Determine the [x, y] coordinate at the center of the cell enclosing the given text.  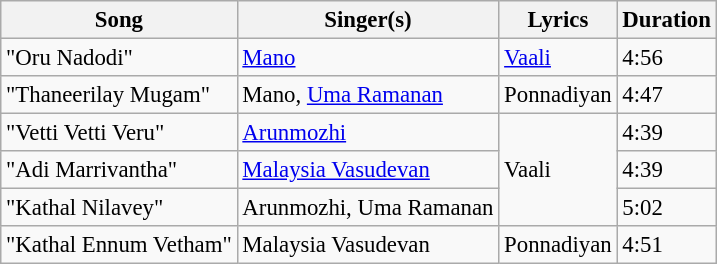
4:56 [666, 58]
Arunmozhi, Uma Ramanan [368, 208]
"Kathal Nilavey" [119, 208]
Lyrics [558, 20]
"Thaneerilay Mugam" [119, 95]
5:02 [666, 208]
"Oru Nadodi" [119, 58]
"Kathal Ennum Vetham" [119, 245]
"Vetti Vetti Veru" [119, 133]
Mano [368, 58]
Duration [666, 20]
Arunmozhi [368, 133]
Singer(s) [368, 20]
4:47 [666, 95]
Song [119, 20]
4:51 [666, 245]
Mano, Uma Ramanan [368, 95]
"Adi Marrivantha" [119, 170]
